Determine the [X, Y] coordinate at the center of the cell enclosing the given text.  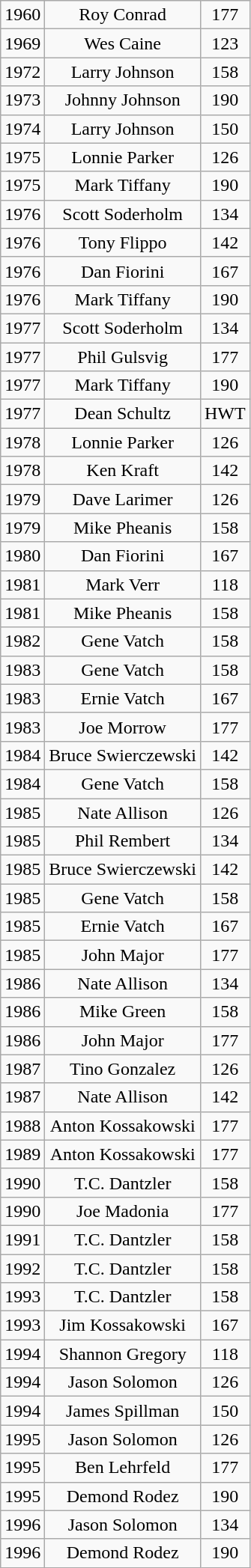
Dean Schultz [123, 414]
Joe Madonia [123, 1211]
Roy Conrad [123, 15]
1972 [22, 72]
Mark Verr [123, 585]
Mike Green [123, 1012]
123 [225, 43]
Ken Kraft [123, 471]
1969 [22, 43]
Phil Rembert [123, 841]
Joe Morrow [123, 727]
Dave Larimer [123, 499]
1974 [22, 129]
1992 [22, 1269]
Tino Gonzalez [123, 1069]
1980 [22, 556]
Jim Kossakowski [123, 1326]
James Spillman [123, 1411]
1960 [22, 15]
1973 [22, 100]
Johnny Johnson [123, 100]
1988 [22, 1126]
Tony Flippo [123, 242]
Wes Caine [123, 43]
Phil Gulsvig [123, 357]
Shannon Gregory [123, 1354]
1989 [22, 1154]
HWT [225, 414]
1991 [22, 1239]
Ben Lehrfeld [123, 1468]
1982 [22, 641]
